Return the [x, y] coordinate for the center point of the cell that contains the specified text.  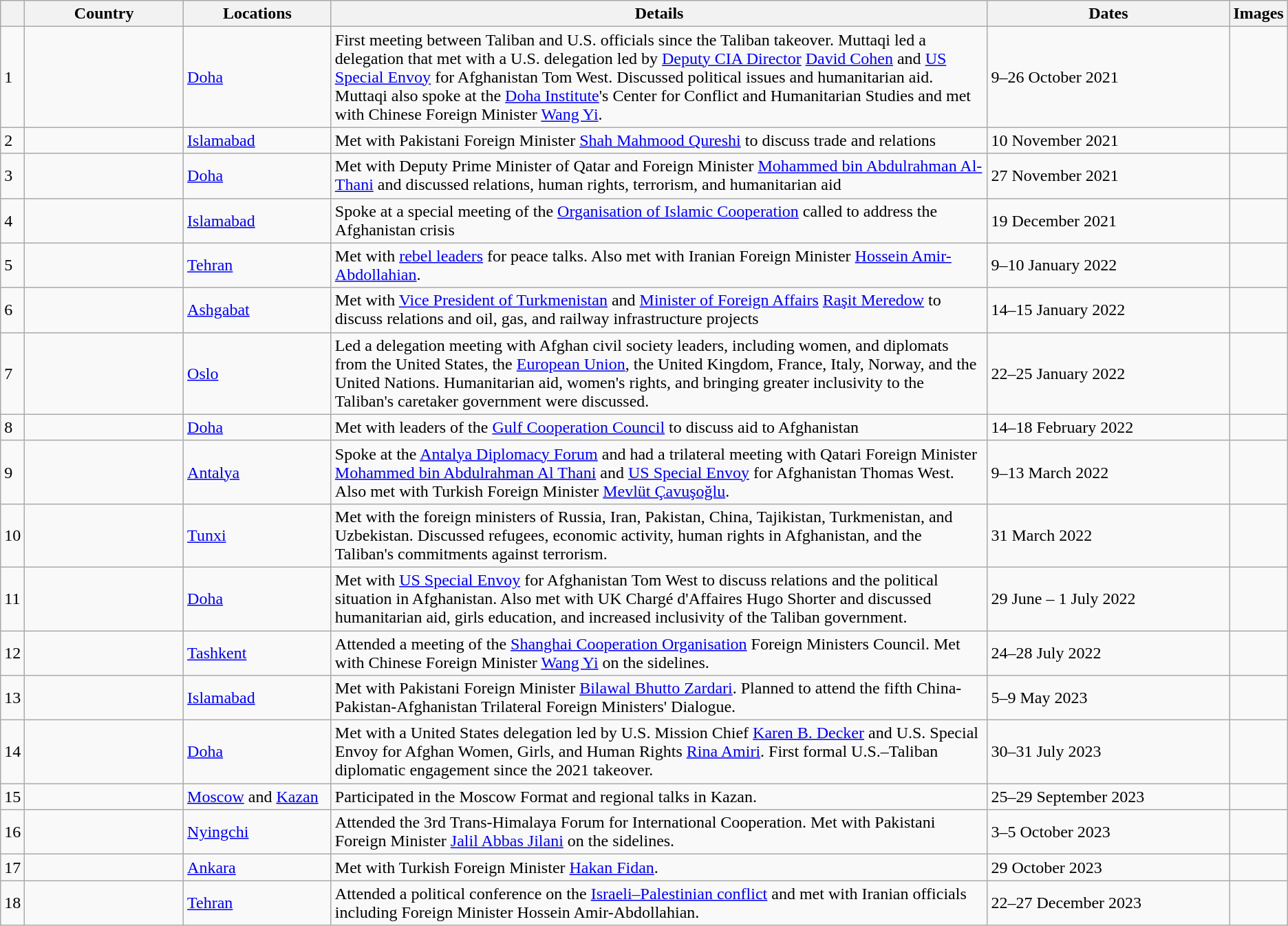
14–18 February 2022 [1108, 427]
4 [12, 220]
9–10 January 2022 [1108, 266]
3–5 October 2023 [1108, 832]
22–27 December 2023 [1108, 903]
Ashgabat [257, 310]
14 [12, 752]
Met with rebel leaders for peace talks. Also met with Iranian Foreign Minister Hossein Amir-Abdollahian. [659, 266]
9–13 March 2022 [1108, 472]
Oslo [257, 373]
15 [12, 797]
10 [12, 535]
Met with Turkish Foreign Minister Hakan Fidan. [659, 868]
5–9 May 2023 [1108, 698]
16 [12, 832]
Antalya [257, 472]
11 [12, 599]
1 [12, 77]
Tunxi [257, 535]
6 [12, 310]
25–29 September 2023 [1108, 797]
29 October 2023 [1108, 868]
Attended a meeting of the Shanghai Cooperation Organisation Foreign Ministers Council. Met with Chinese Foreign Minister Wang Yi on the sidelines. [659, 652]
Images [1258, 14]
5 [12, 266]
Nyingchi [257, 832]
Details [659, 14]
Ankara [257, 868]
17 [12, 868]
30–31 July 2023 [1108, 752]
Spoke at a special meeting of the Organisation of Islamic Cooperation called to address the Afghanistan crisis [659, 220]
Tashkent [257, 652]
Dates [1108, 14]
12 [12, 652]
18 [12, 903]
8 [12, 427]
19 December 2021 [1108, 220]
Locations [257, 14]
Moscow and Kazan [257, 797]
Country [105, 14]
2 [12, 140]
7 [12, 373]
24–28 July 2022 [1108, 652]
10 November 2021 [1108, 140]
9–26 October 2021 [1108, 77]
29 June – 1 July 2022 [1108, 599]
Attended the 3rd Trans-Himalaya Forum for International Cooperation. Met with Pakistani Foreign Minister Jalil Abbas Jilani on the sidelines. [659, 832]
14–15 January 2022 [1108, 310]
22–25 January 2022 [1108, 373]
Met with leaders of the Gulf Cooperation Council to discuss aid to Afghanistan [659, 427]
13 [12, 698]
3 [12, 176]
Met with Pakistani Foreign Minister Shah Mahmood Qureshi to discuss trade and relations [659, 140]
Participated in the Moscow Format and regional talks in Kazan. [659, 797]
31 March 2022 [1108, 535]
9 [12, 472]
27 November 2021 [1108, 176]
